Detect which cell encompasses the target text, then output its (X, Y) center coordinate. 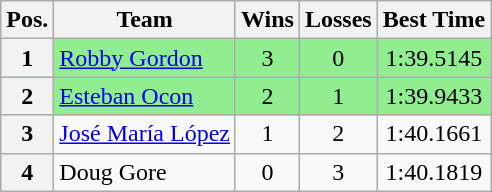
Best Time (434, 20)
José María López (145, 134)
4 (28, 172)
1:40.1819 (434, 172)
Esteban Ocon (145, 96)
Team (145, 20)
Losses (338, 20)
Robby Gordon (145, 58)
Wins (267, 20)
1:39.5145 (434, 58)
1:39.9433 (434, 96)
Doug Gore (145, 172)
Pos. (28, 20)
1:40.1661 (434, 134)
